Find where the given text appears and provide that cell's center as [x, y] coordinate. 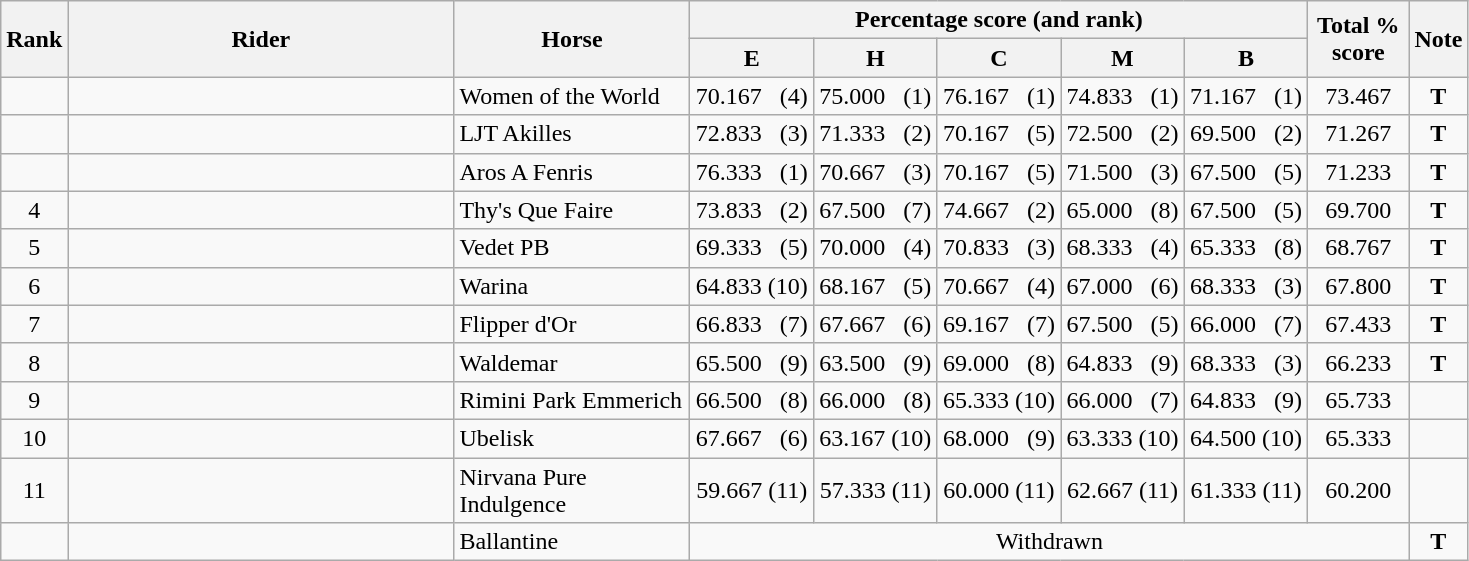
65.333 [1358, 438]
Women of the World [572, 96]
62.667 (11) [1123, 490]
69.333 (5) [752, 248]
65.500 (9) [752, 362]
59.667 (11) [752, 490]
68.167 (5) [876, 286]
70.167 (4) [752, 96]
60.000 (11) [999, 490]
69.167 (7) [999, 324]
Aros A Fenris [572, 172]
72.833 (3) [752, 134]
Ubelisk [572, 438]
74.667 (2) [999, 210]
60.200 [1358, 490]
66.233 [1358, 362]
Horse [572, 39]
H [876, 58]
Note [1438, 39]
71.500 (3) [1123, 172]
4 [34, 210]
10 [34, 438]
65.333 (10) [999, 400]
63.333 (10) [1123, 438]
11 [34, 490]
70.833 (3) [999, 248]
76.167 (1) [999, 96]
71.333 (2) [876, 134]
70.000 (4) [876, 248]
Thy's Que Faire [572, 210]
65.000 (8) [1123, 210]
66.500 (8) [752, 400]
B [1246, 58]
67.433 [1358, 324]
Withdrawn [1050, 542]
64.500 (10) [1246, 438]
71.167 (1) [1246, 96]
66.000 (8) [876, 400]
Rider [261, 39]
7 [34, 324]
63.167 (10) [876, 438]
71.267 [1358, 134]
C [999, 58]
63.500 (9) [876, 362]
57.333 (11) [876, 490]
Waldemar [572, 362]
8 [34, 362]
5 [34, 248]
Ballantine [572, 542]
74.833 (1) [1123, 96]
70.667 (3) [876, 172]
68.000 (9) [999, 438]
Rank [34, 39]
72.500 (2) [1123, 134]
73.833 (2) [752, 210]
Flipper d'Or [572, 324]
68.333 (4) [1123, 248]
69.500 (2) [1246, 134]
67.000 (6) [1123, 286]
76.333 (1) [752, 172]
Percentage score (and rank) [999, 20]
E [752, 58]
67.800 [1358, 286]
Nirvana Pure Indulgence [572, 490]
64.833 (10) [752, 286]
65.333 (8) [1246, 248]
9 [34, 400]
73.467 [1358, 96]
69.000 (8) [999, 362]
Rimini Park Emmerich [572, 400]
M [1123, 58]
61.333 (11) [1246, 490]
66.833 (7) [752, 324]
Warina [572, 286]
LJT Akilles [572, 134]
69.700 [1358, 210]
70.667 (4) [999, 286]
67.500 (7) [876, 210]
6 [34, 286]
65.733 [1358, 400]
Vedet PB [572, 248]
68.767 [1358, 248]
Total % score [1358, 39]
71.233 [1358, 172]
75.000 (1) [876, 96]
